Detect which cell encompasses the target text, then output its (x, y) center coordinate. 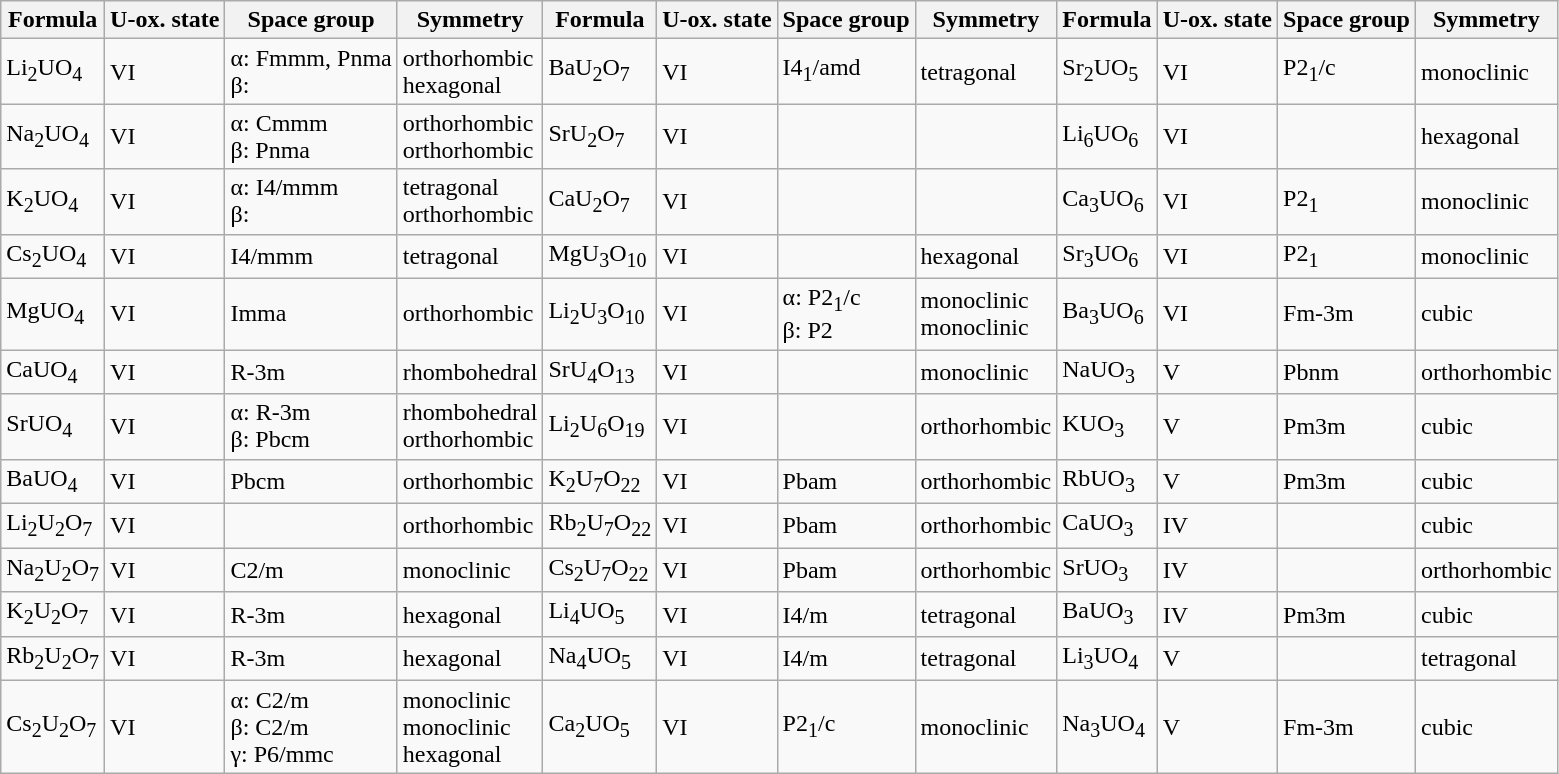
Li4UO5 (600, 614)
SrUO3 (1107, 570)
Na4UO5 (600, 658)
Li6UO6 (1107, 136)
Ca2UO5 (600, 727)
BaUO4 (53, 481)
rhombohedral (470, 372)
Imma (311, 314)
NaUO3 (1107, 372)
MgU3O10 (600, 256)
SrU2O7 (600, 136)
C2/m (311, 570)
α: C2/mβ: C2/mγ: P6/mmc (311, 727)
Na2U2O7 (53, 570)
Sr2UO5 (1107, 72)
Cs2U7O22 (600, 570)
BaU2O7 (600, 72)
monoclinicmonoclinichexagonal (470, 727)
CaU2O7 (600, 202)
α: Fmmm, Pnmaβ: (311, 72)
Rb2U2O7 (53, 658)
Sr3UO6 (1107, 256)
α: R-3mβ: Pbcm (311, 426)
Pbcm (311, 481)
Li2U3O10 (600, 314)
CaUO3 (1107, 525)
Na3UO4 (1107, 727)
MgUO4 (53, 314)
Rb2U7O22 (600, 525)
SrU4O13 (600, 372)
α: I4/mmmβ: (311, 202)
rhombohedralorthorhombic (470, 426)
Ba3UO6 (1107, 314)
SrUO4 (53, 426)
Cs2U2O7 (53, 727)
CaUO4 (53, 372)
Li2UO4 (53, 72)
KUO3 (1107, 426)
Li2U2O7 (53, 525)
BaUO3 (1107, 614)
Li3UO4 (1107, 658)
I4/mmm (311, 256)
orthorhombicorthorhombic (470, 136)
α: P21/cβ: P2 (846, 314)
Cs2UO4 (53, 256)
K2U2O7 (53, 614)
monoclinicmonoclinic (986, 314)
Li2U6O19 (600, 426)
K2U7O22 (600, 481)
Ca3UO6 (1107, 202)
Na2UO4 (53, 136)
α: Cmmmβ: Pnma (311, 136)
K2UO4 (53, 202)
I41/amd (846, 72)
orthorhombichexagonal (470, 72)
tetragonalorthorhombic (470, 202)
RbUO3 (1107, 481)
Pbnm (1347, 372)
